Find where the given text appears and provide that cell's center as (X, Y) coordinate. 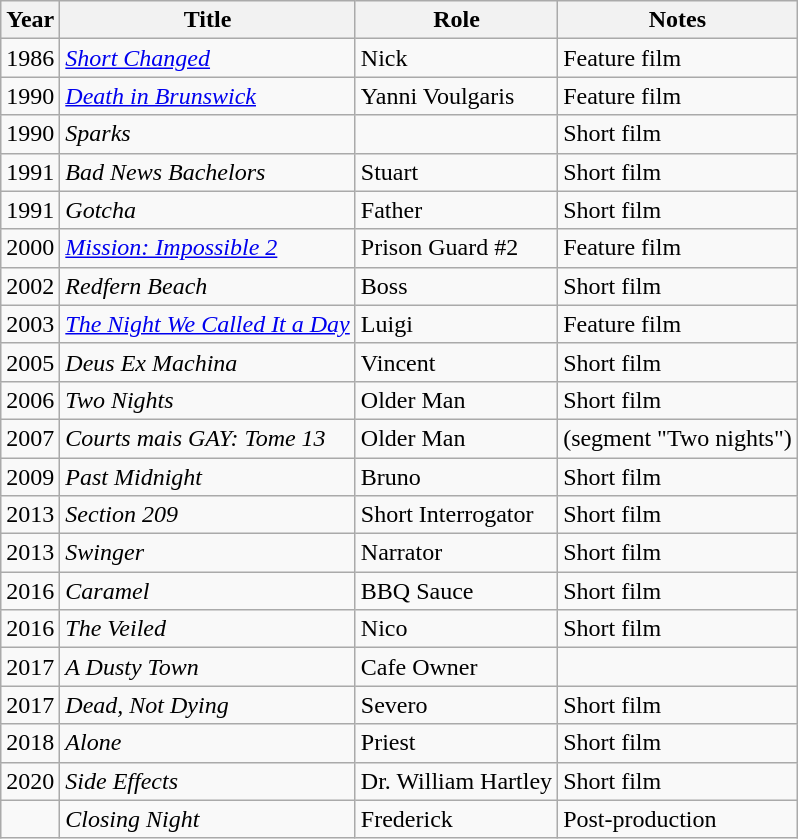
Nico (456, 629)
Year (30, 20)
Dead, Not Dying (208, 705)
Two Nights (208, 400)
Boss (456, 286)
Luigi (456, 324)
Severo (456, 705)
Frederick (456, 819)
Alone (208, 743)
Swinger (208, 553)
2009 (30, 477)
Father (456, 210)
The Veiled (208, 629)
Notes (678, 20)
Closing Night (208, 819)
Deus Ex Machina (208, 362)
Bruno (456, 477)
Side Effects (208, 781)
A Dusty Town (208, 667)
Past Midnight (208, 477)
2002 (30, 286)
Death in Brunswick (208, 96)
Short Interrogator (456, 515)
2006 (30, 400)
Sparks (208, 134)
Redfern Beach (208, 286)
2003 (30, 324)
Cafe Owner (456, 667)
Gotcha (208, 210)
Courts mais GAY: Tome 13 (208, 438)
Bad News Bachelors (208, 172)
1986 (30, 58)
Section 209 (208, 515)
2020 (30, 781)
Role (456, 20)
2000 (30, 248)
Post-production (678, 819)
Mission: Impossible 2 (208, 248)
Short Changed (208, 58)
Dr. William Hartley (456, 781)
2005 (30, 362)
Caramel (208, 591)
The Night We Called It a Day (208, 324)
Priest (456, 743)
2018 (30, 743)
Vincent (456, 362)
Narrator (456, 553)
Nick (456, 58)
BBQ Sauce (456, 591)
(segment "Two nights") (678, 438)
Prison Guard #2 (456, 248)
Stuart (456, 172)
Title (208, 20)
2007 (30, 438)
Yanni Voulgaris (456, 96)
